Identify which cell holds the provided text, then report its (x, y) central coordinate. 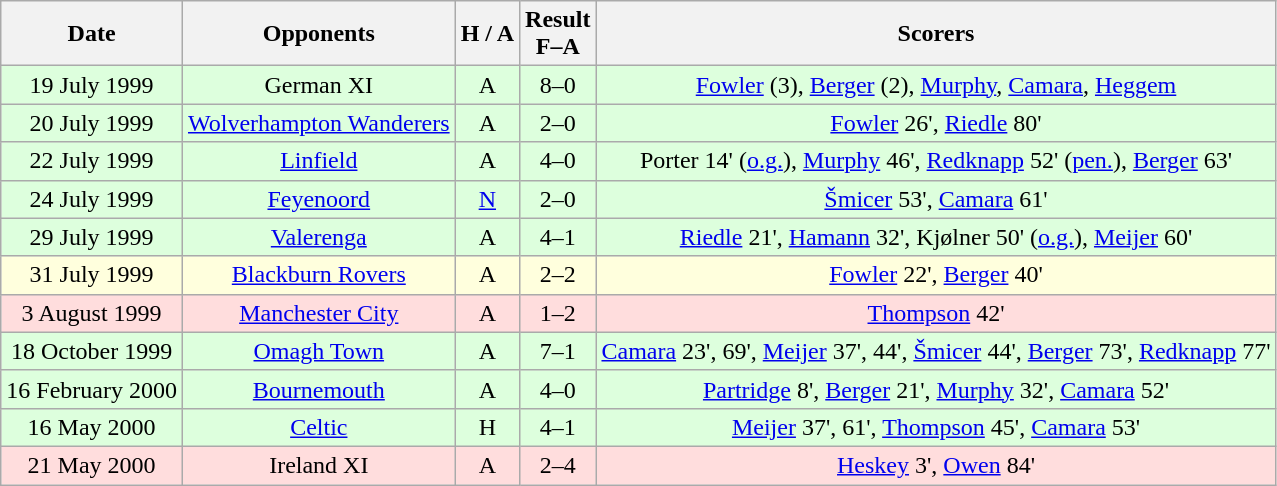
Porter 14' (o.g.), Murphy 46', Redknapp 52' (pen.), Berger 63' (936, 161)
Thompson 42' (936, 313)
Celtic (318, 427)
H / A (487, 34)
20 July 1999 (92, 123)
Scorers (936, 34)
ResultF–A (558, 34)
1–2 (558, 313)
Linfield (318, 161)
16 May 2000 (92, 427)
Heskey 3', Owen 84' (936, 465)
Šmicer 53', Camara 61' (936, 199)
31 July 1999 (92, 275)
Camara 23', 69', Meijer 37', 44', Šmicer 44', Berger 73', Redknapp 77' (936, 351)
Fowler (3), Berger (2), Murphy, Camara, Heggem (936, 85)
2–4 (558, 465)
18 October 1999 (92, 351)
Date (92, 34)
29 July 1999 (92, 237)
24 July 1999 (92, 199)
Meijer 37', 61', Thompson 45', Camara 53' (936, 427)
Feyenoord (318, 199)
H (487, 427)
19 July 1999 (92, 85)
Omagh Town (318, 351)
Fowler 22', Berger 40' (936, 275)
German XI (318, 85)
Blackburn Rovers (318, 275)
16 February 2000 (92, 389)
Opponents (318, 34)
7–1 (558, 351)
Partridge 8', Berger 21', Murphy 32', Camara 52' (936, 389)
21 May 2000 (92, 465)
N (487, 199)
2–2 (558, 275)
Wolverhampton Wanderers (318, 123)
Manchester City (318, 313)
22 July 1999 (92, 161)
Ireland XI (318, 465)
Fowler 26', Riedle 80' (936, 123)
3 August 1999 (92, 313)
Valerenga (318, 237)
Riedle 21', Hamann 32', Kjølner 50' (o.g.), Meijer 60' (936, 237)
Bournemouth (318, 389)
8–0 (558, 85)
